Identify which cell holds the provided text, then report its (x, y) central coordinate. 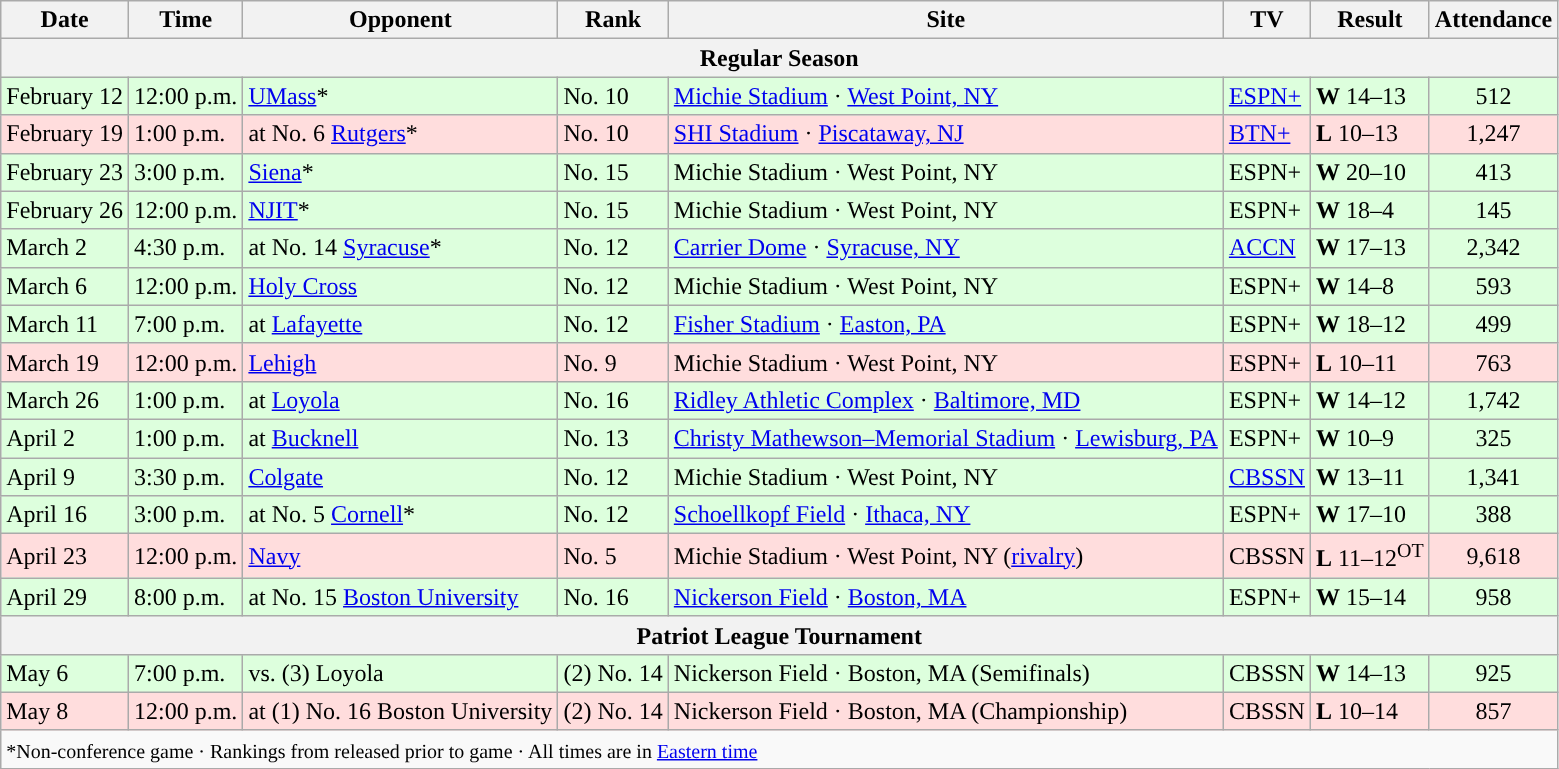
April 29 (65, 597)
March 26 (65, 400)
Schoellkopf Field · Ithaca, NY (946, 515)
3:30 p.m. (185, 477)
Attendance (1493, 20)
958 (1493, 597)
388 (1493, 515)
Colgate (400, 477)
W 18–4 (1370, 210)
April 2 (65, 438)
W 20–10 (1370, 172)
Fisher Stadium · Easton, PA (946, 324)
March 6 (65, 286)
Date (65, 20)
at Lafayette (400, 324)
593 (1493, 286)
ACCN (1266, 248)
April 23 (65, 556)
L 10–11 (1370, 362)
Ridley Athletic Complex · Baltimore, MD (946, 400)
1,742 (1493, 400)
TV (1266, 20)
W 10–9 (1370, 438)
BTN+ (1266, 134)
145 (1493, 210)
925 (1493, 673)
W 17–13 (1370, 248)
March 2 (65, 248)
Patriot League Tournament (780, 635)
SHI Stadium · Piscataway, NJ (946, 134)
Opponent (400, 20)
Site (946, 20)
Lehigh (400, 362)
1,247 (1493, 134)
8:00 p.m. (185, 597)
Time (185, 20)
Holy Cross (400, 286)
February 26 (65, 210)
Rank (613, 20)
W 17–10 (1370, 515)
March 11 (65, 324)
L 10–14 (1370, 711)
NJIT* (400, 210)
at No. 6 Rutgers* (400, 134)
at Bucknell (400, 438)
763 (1493, 362)
UMass* (400, 96)
Christy Mathewson–Memorial Stadium · Lewisburg, PA (946, 438)
512 (1493, 96)
at No. 5 Cornell* (400, 515)
at Loyola (400, 400)
May 6 (65, 673)
February 19 (65, 134)
4:30 p.m. (185, 248)
April 9 (65, 477)
March 19 (65, 362)
Result (1370, 20)
W 15–14 (1370, 597)
W 13–11 (1370, 477)
Navy (400, 556)
at No. 14 Syracuse* (400, 248)
at (1) No. 16 Boston University (400, 711)
499 (1493, 324)
Regular Season (780, 58)
at No. 15 Boston University (400, 597)
No. 9 (613, 362)
vs. (3) Loyola (400, 673)
W 18–12 (1370, 324)
Nickerson Field · Boston, MA (Semifinals) (946, 673)
February 12 (65, 96)
1,341 (1493, 477)
April 16 (65, 515)
*Non-conference game · Rankings from released prior to game · All times are in Eastern time (780, 749)
Nickerson Field · Boston, MA (Championship) (946, 711)
9,618 (1493, 556)
857 (1493, 711)
413 (1493, 172)
Carrier Dome · Syracuse, NY (946, 248)
W 14–8 (1370, 286)
L 11–12OT (1370, 556)
No. 5 (613, 556)
Michie Stadium · West Point, NY (rivalry) (946, 556)
L 10–13 (1370, 134)
2,342 (1493, 248)
No. 13 (613, 438)
February 23 (65, 172)
325 (1493, 438)
May 8 (65, 711)
Siena* (400, 172)
Nickerson Field · Boston, MA (946, 597)
W 14–12 (1370, 400)
